For the text-containing cell, return its midpoint in (X, Y) coordinate format. 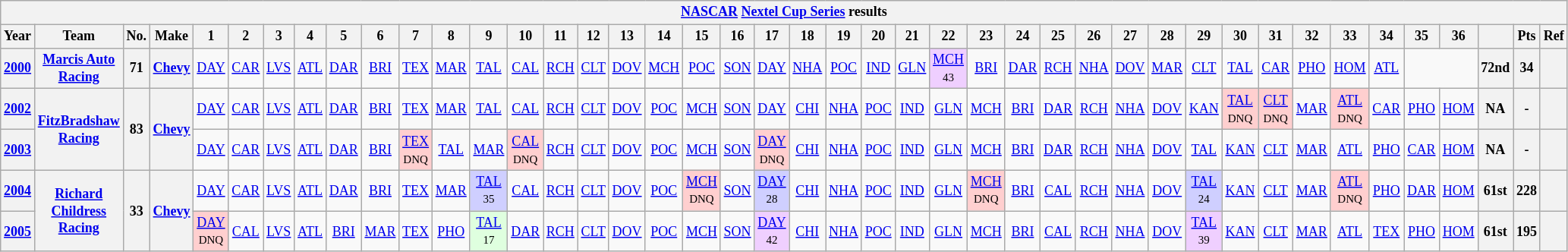
30 (1240, 36)
8 (451, 36)
1 (211, 36)
NASCAR Nextel Cup Series results (784, 12)
Team (79, 36)
No. (137, 36)
5 (343, 36)
19 (844, 36)
17 (772, 36)
2000 (18, 68)
72nd (1495, 68)
TAL39 (1204, 232)
11 (561, 36)
10 (525, 36)
83 (137, 129)
2004 (18, 191)
MCH43 (949, 68)
36 (1459, 36)
DAY28 (772, 191)
Richard Childress Racing (79, 211)
28 (1167, 36)
32 (1312, 36)
TAL24 (1204, 191)
Pts (1527, 36)
27 (1130, 36)
14 (664, 36)
20 (878, 36)
7 (416, 36)
9 (489, 36)
2 (246, 36)
12 (594, 36)
Make (172, 36)
FitzBradshaw Racing (79, 129)
26 (1094, 36)
TEXDNQ (416, 150)
Marcis Auto Racing (79, 68)
CALDNQ (525, 150)
22 (949, 36)
25 (1058, 36)
71 (137, 68)
3 (279, 36)
2005 (18, 232)
TAL35 (489, 191)
4 (310, 36)
23 (986, 36)
2002 (18, 109)
31 (1276, 36)
18 (808, 36)
TAL17 (489, 232)
6 (380, 36)
16 (738, 36)
24 (1023, 36)
35 (1422, 36)
228 (1527, 191)
195 (1527, 232)
13 (627, 36)
DAY42 (772, 232)
CLTDNQ (1276, 109)
15 (702, 36)
Year (18, 36)
29 (1204, 36)
TALDNQ (1240, 109)
2003 (18, 150)
Ref (1554, 36)
21 (912, 36)
